Capture the cell that displays the provided text and extract its [X, Y] central coordinate. 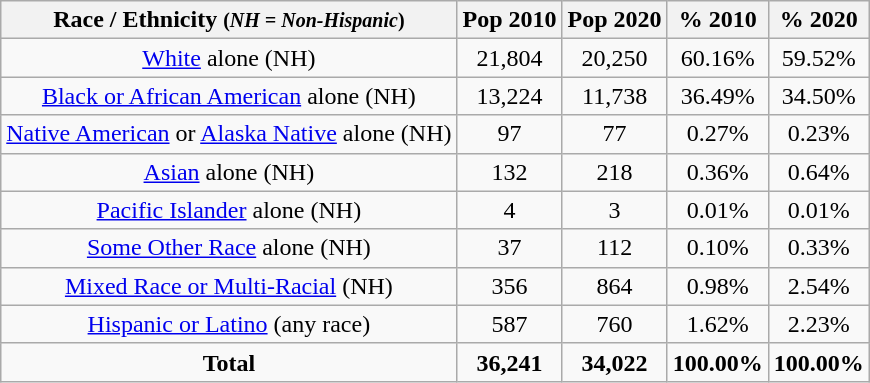
0.27% [718, 134]
3 [614, 210]
356 [510, 286]
34.50% [818, 96]
20,250 [614, 58]
34,022 [614, 362]
Hispanic or Latino (any race) [229, 324]
1.62% [718, 324]
0.98% [718, 286]
132 [510, 172]
Some Other Race alone (NH) [229, 248]
% 2020 [818, 20]
11,738 [614, 96]
0.64% [818, 172]
Asian alone (NH) [229, 172]
Pacific Islander alone (NH) [229, 210]
Pop 2020 [614, 20]
0.36% [718, 172]
White alone (NH) [229, 58]
218 [614, 172]
2.23% [818, 324]
0.10% [718, 248]
13,224 [510, 96]
Black or African American alone (NH) [229, 96]
0.23% [818, 134]
760 [614, 324]
Native American or Alaska Native alone (NH) [229, 134]
36.49% [718, 96]
864 [614, 286]
Mixed Race or Multi-Racial (NH) [229, 286]
60.16% [718, 58]
37 [510, 248]
77 [614, 134]
4 [510, 210]
2.54% [818, 286]
Pop 2010 [510, 20]
112 [614, 248]
587 [510, 324]
36,241 [510, 362]
% 2010 [718, 20]
Total [229, 362]
21,804 [510, 58]
Race / Ethnicity (NH = Non-Hispanic) [229, 20]
97 [510, 134]
0.33% [818, 248]
59.52% [818, 58]
